Determine the (x, y) coordinate at the center of the cell enclosing the given text.  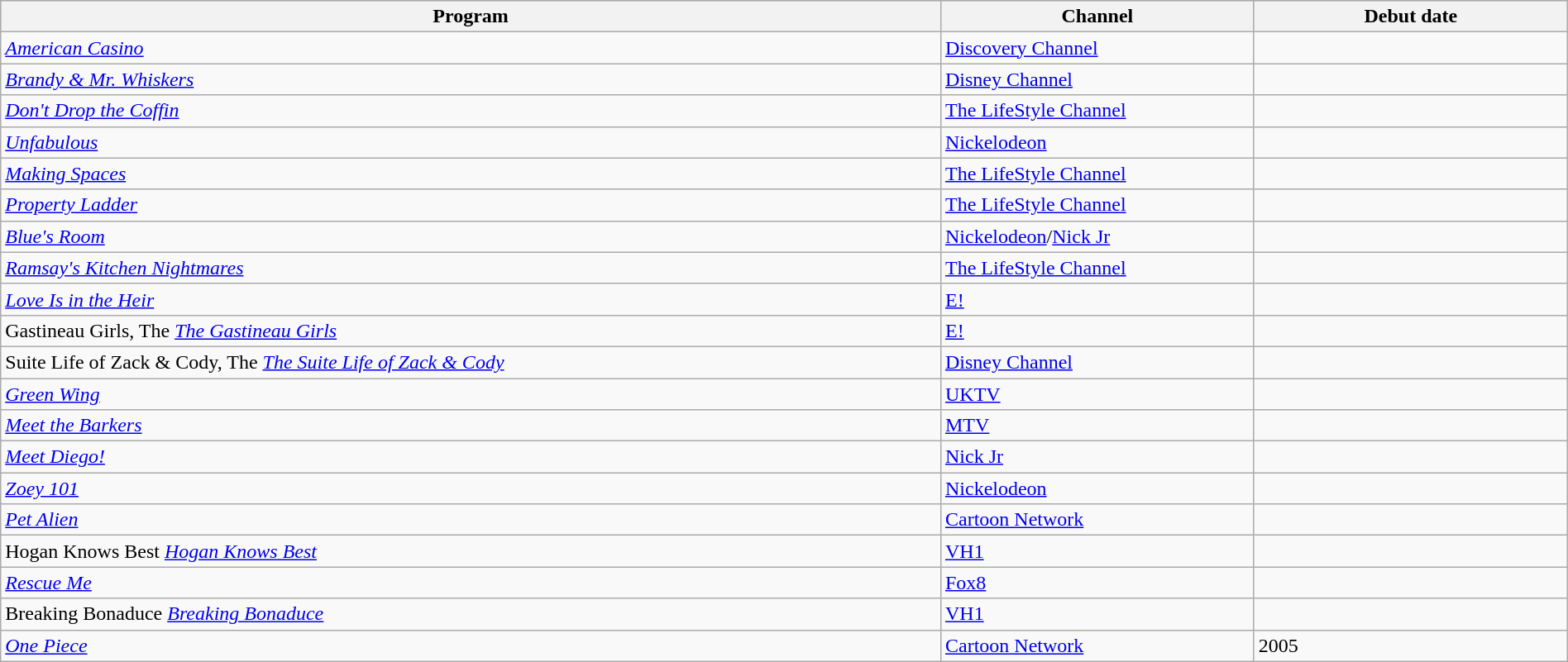
One Piece (471, 645)
Blue's Room (471, 236)
Breaking Bonaduce Breaking Bonaduce (471, 614)
Debut date (1411, 17)
Property Ladder (471, 205)
Pet Alien (471, 520)
Green Wing (471, 394)
Don't Drop the Coffin (471, 111)
Hogan Knows Best Hogan Knows Best (471, 551)
UKTV (1097, 394)
Nickelodeon/Nick Jr (1097, 236)
Meet the Barkers (471, 426)
Brandy & Mr. Whiskers (471, 79)
Ramsay's Kitchen Nightmares (471, 268)
Fox8 (1097, 583)
American Casino (471, 48)
Gastineau Girls, The The Gastineau Girls (471, 331)
Zoey 101 (471, 488)
Nick Jr (1097, 457)
Suite Life of Zack & Cody, The The Suite Life of Zack & Cody (471, 362)
Making Spaces (471, 174)
Rescue Me (471, 583)
Meet Diego! (471, 457)
2005 (1411, 645)
Channel (1097, 17)
MTV (1097, 426)
Program (471, 17)
Love Is in the Heir (471, 299)
Discovery Channel (1097, 48)
Unfabulous (471, 142)
